For the text-containing cell, return its midpoint in [X, Y] coordinate format. 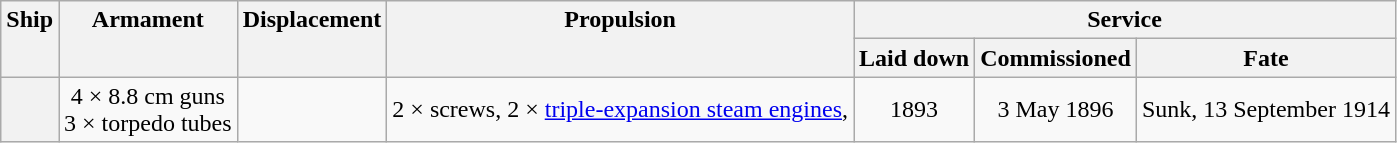
Ship [30, 39]
Armament [148, 39]
1893 [914, 110]
Laid down [914, 58]
Sunk, 13 September 1914 [1266, 110]
Fate [1266, 58]
Service [1125, 20]
4 × 8.8 cm guns3 × torpedo tubes [148, 110]
Commissioned [1056, 58]
2 × screws, 2 × triple-expansion steam engines, [620, 110]
Propulsion [620, 39]
3 May 1896 [1056, 110]
Displacement [312, 39]
